Output the [x, y] coordinate of the center of the cell containing the given text.  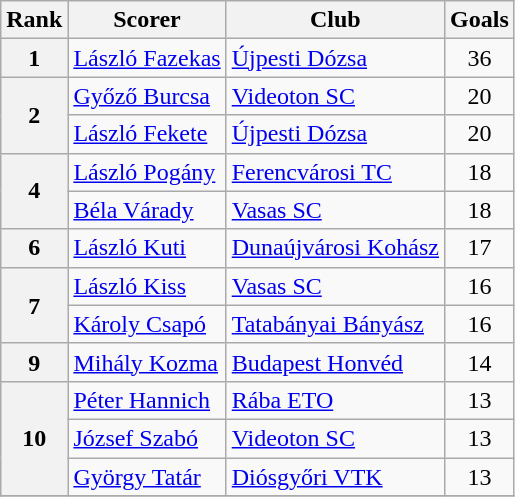
4 [34, 191]
László Kuti [147, 248]
Dunaújvárosi Kohász [335, 248]
1 [34, 58]
Mihály Kozma [147, 362]
Rank [34, 20]
6 [34, 248]
Tatabányai Bányász [335, 324]
Béla Várady [147, 210]
György Tatár [147, 477]
10 [34, 438]
Diósgyőri VTK [335, 477]
9 [34, 362]
Ferencvárosi TC [335, 172]
László Fazekas [147, 58]
14 [480, 362]
7 [34, 305]
Péter Hannich [147, 400]
2 [34, 115]
József Szabó [147, 438]
Budapest Honvéd [335, 362]
17 [480, 248]
László Pogány [147, 172]
36 [480, 58]
László Kiss [147, 286]
Rába ETO [335, 400]
Scorer [147, 20]
László Fekete [147, 134]
Győző Burcsa [147, 96]
Club [335, 20]
Goals [480, 20]
Károly Csapó [147, 324]
